Return (x, y) of the center of cell containing provided text 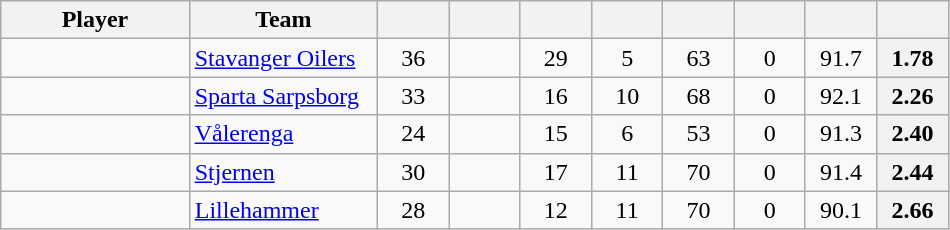
91.3 (840, 134)
Player (95, 20)
36 (414, 58)
Stavanger Oilers (283, 58)
91.7 (840, 58)
Vålerenga (283, 134)
68 (698, 96)
Sparta Sarpsborg (283, 96)
2.40 (912, 134)
92.1 (840, 96)
16 (556, 96)
Stjernen (283, 172)
12 (556, 210)
91.4 (840, 172)
5 (628, 58)
30 (414, 172)
Team (283, 20)
63 (698, 58)
2.66 (912, 210)
2.44 (912, 172)
Lillehammer (283, 210)
15 (556, 134)
6 (628, 134)
2.26 (912, 96)
1.78 (912, 58)
29 (556, 58)
33 (414, 96)
10 (628, 96)
24 (414, 134)
90.1 (840, 210)
53 (698, 134)
28 (414, 210)
17 (556, 172)
